Return the (x, y) coordinate for the center point of the cell that contains the specified text.  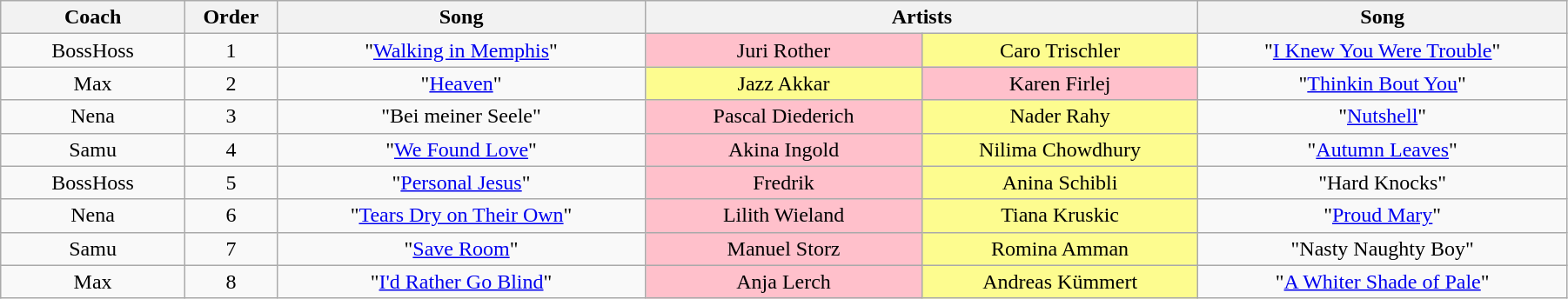
Artists (922, 17)
"Proud Mary" (1383, 216)
7 (231, 249)
Lilith Wieland (784, 216)
Nilima Chowdhury (1060, 149)
Order (231, 17)
4 (231, 149)
"Tears Dry on Their Own" (461, 216)
Anina Schibli (1060, 183)
"Bei meiner Seele" (461, 116)
Anja Lerch (784, 282)
"Thinkin Bout You" (1383, 83)
Karen Firlej (1060, 83)
8 (231, 282)
Manuel Storz (784, 249)
2 (231, 83)
Juri Rother (784, 50)
"Hard Knocks" (1383, 183)
"Nasty Naughty Boy" (1383, 249)
"Nutshell" (1383, 116)
Caro Trischler (1060, 50)
Nader Rahy (1060, 116)
"We Found Love" (461, 149)
1 (231, 50)
"Heaven" (461, 83)
5 (231, 183)
"I Knew You Were Trouble" (1383, 50)
Tiana Kruskic (1060, 216)
"Personal Jesus" (461, 183)
Andreas Kümmert (1060, 282)
Akina Ingold (784, 149)
Pascal Diederich (784, 116)
"Autumn Leaves" (1383, 149)
Romina Amman (1060, 249)
6 (231, 216)
"Save Room" (461, 249)
Jazz Akkar (784, 83)
"A Whiter Shade of Pale" (1383, 282)
Fredrik (784, 183)
3 (231, 116)
"I'd Rather Go Blind" (461, 282)
Coach (93, 17)
"Walking in Memphis" (461, 50)
